Find where the given text appears and provide that cell's center as (X, Y) coordinate. 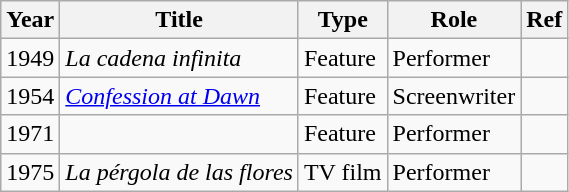
Title (180, 20)
Role (454, 20)
Screenwriter (454, 96)
1954 (30, 96)
1949 (30, 58)
La cadena infinita (180, 58)
TV film (342, 172)
La pérgola de las flores (180, 172)
Ref (544, 20)
Confession at Dawn (180, 96)
1975 (30, 172)
Type (342, 20)
1971 (30, 134)
Year (30, 20)
